Scan for the cell matching the given text and deliver its (X, Y) coordinate at center. 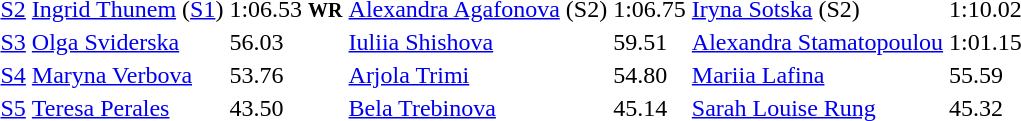
Iuliia Shishova (478, 42)
Maryna Verbova (128, 75)
Arjola Trimi (478, 75)
54.80 (650, 75)
53.76 (286, 75)
Alexandra Stamatopoulou (817, 42)
Mariia Lafina (817, 75)
56.03 (286, 42)
Olga Sviderska (128, 42)
59.51 (650, 42)
